Provide the (X, Y) coordinate of the cell's center where the given text is located.  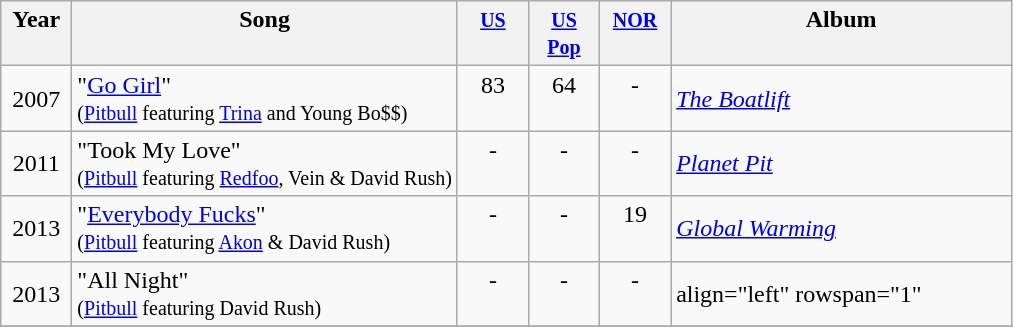
USPop (564, 34)
2011 (36, 164)
US (492, 34)
Year (36, 34)
83 (492, 98)
Planet Pit (842, 164)
Song (265, 34)
"Everybody Fucks" (Pitbull featuring Akon & David Rush) (265, 228)
2007 (36, 98)
64 (564, 98)
"All Night" (Pitbull featuring David Rush) (265, 294)
Album (842, 34)
"Go Girl" (Pitbull featuring Trina and Young Bo$$) (265, 98)
The Boatlift (842, 98)
NOR (636, 34)
Global Warming (842, 228)
"Took My Love" (Pitbull featuring Redfoo, Vein & David Rush) (265, 164)
19 (636, 228)
align="left" rowspan="1" (842, 294)
